Find where the given text appears and provide that cell's center as [X, Y] coordinate. 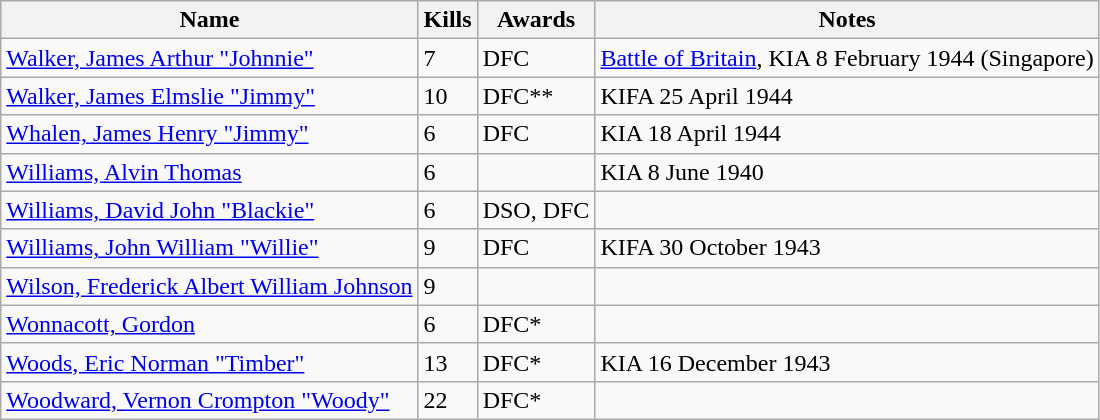
KIA 18 April 1944 [847, 134]
Notes [847, 20]
Williams, John William "Willie" [210, 248]
Walker, James Arthur "Johnnie" [210, 58]
Williams, Alvin Thomas [210, 172]
Williams, David John "Blackie" [210, 210]
DFC** [536, 96]
DSO, DFC [536, 210]
Woods, Eric Norman "Timber" [210, 362]
7 [448, 58]
Whalen, James Henry "Jimmy" [210, 134]
Wilson, Frederick Albert William Johnson [210, 286]
Name [210, 20]
Battle of Britain, KIA 8 February 1944 (Singapore) [847, 58]
22 [448, 400]
KIFA 25 April 1944 [847, 96]
KIFA 30 October 1943 [847, 248]
KIA 16 December 1943 [847, 362]
Woodward, Vernon Crompton "Woody" [210, 400]
Walker, James Elmslie "Jimmy" [210, 96]
13 [448, 362]
KIA 8 June 1940 [847, 172]
Wonnacott, Gordon [210, 324]
Kills [448, 20]
Awards [536, 20]
10 [448, 96]
